For the text-containing cell, return its midpoint in [x, y] coordinate format. 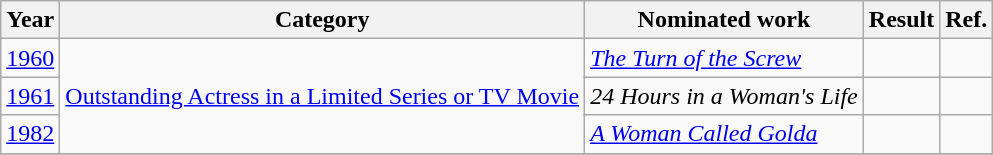
1961 [30, 96]
24 Hours in a Woman's Life [724, 96]
Year [30, 20]
Outstanding Actress in a Limited Series or TV Movie [322, 96]
1960 [30, 58]
The Turn of the Screw [724, 58]
Nominated work [724, 20]
Result [901, 20]
Ref. [966, 20]
A Woman Called Golda [724, 134]
Category [322, 20]
1982 [30, 134]
